Return the [X, Y] coordinate for the center point of the cell that contains the specified text.  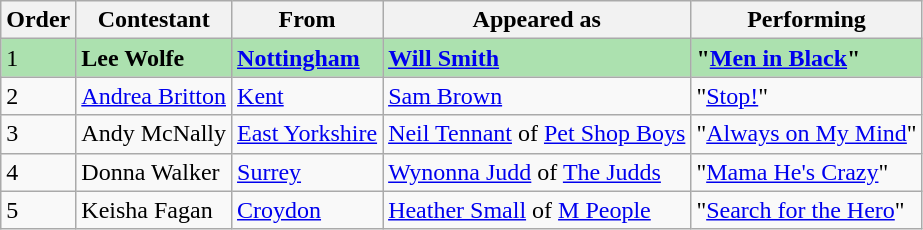
Contestant [154, 20]
1 [38, 58]
Performing [806, 20]
"Men in Black" [806, 58]
5 [38, 210]
Andy McNally [154, 134]
Kent [308, 96]
"Mama He's Crazy" [806, 172]
Appeared as [537, 20]
Will Smith [537, 58]
Keisha Fagan [154, 210]
Order [38, 20]
Sam Brown [537, 96]
"Always on My Mind" [806, 134]
Andrea Britton [154, 96]
From [308, 20]
Surrey [308, 172]
Wynonna Judd of The Judds [537, 172]
Croydon [308, 210]
Heather Small of M People [537, 210]
4 [38, 172]
"Search for the Hero" [806, 210]
Nottingham [308, 58]
Neil Tennant of Pet Shop Boys [537, 134]
Lee Wolfe [154, 58]
East Yorkshire [308, 134]
"Stop!" [806, 96]
3 [38, 134]
Donna Walker [154, 172]
2 [38, 96]
